Find where the given text appears and provide that cell's center as [X, Y] coordinate. 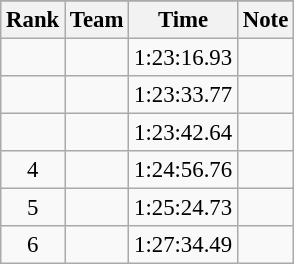
1:23:33.77 [184, 95]
Team [97, 20]
1:23:16.93 [184, 58]
4 [33, 170]
1:24:56.76 [184, 170]
1:25:24.73 [184, 208]
Rank [33, 20]
5 [33, 208]
Time [184, 20]
1:27:34.49 [184, 245]
Note [265, 20]
6 [33, 245]
1:23:42.64 [184, 133]
